Return [x, y] of the center of cell containing provided text 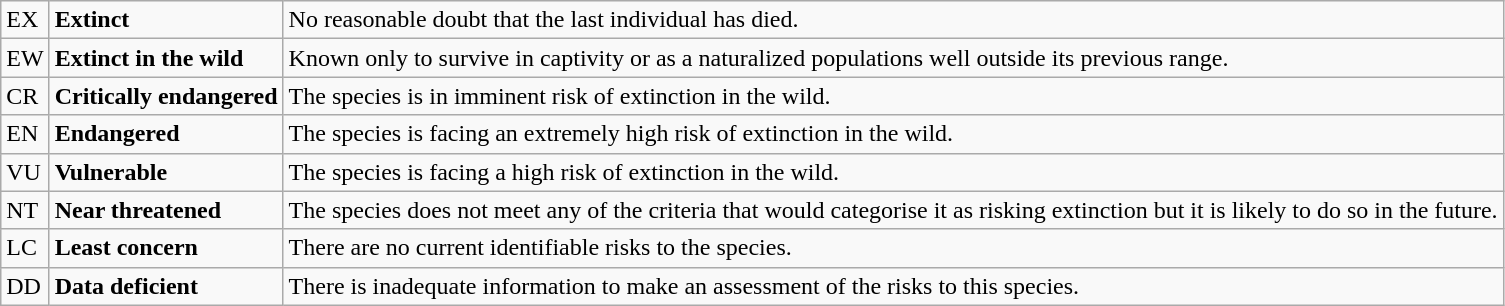
Critically endangered [166, 96]
EW [25, 58]
The species is facing an extremely high risk of extinction in the wild. [893, 134]
VU [25, 172]
There are no current identifiable risks to the species. [893, 248]
Extinct in the wild [166, 58]
Endangered [166, 134]
There is inadequate information to make an assessment of the risks to this species. [893, 286]
Known only to survive in captivity or as a naturalized populations well outside its previous range. [893, 58]
EX [25, 20]
The species does not meet any of the criteria that would categorise it as risking extinction but it is likely to do so in the future. [893, 210]
NT [25, 210]
CR [25, 96]
DD [25, 286]
Vulnerable [166, 172]
Extinct [166, 20]
The species is facing a high risk of extinction in the wild. [893, 172]
Data deficient [166, 286]
EN [25, 134]
Least concern [166, 248]
No reasonable doubt that the last individual has died. [893, 20]
Near threatened [166, 210]
The species is in imminent risk of extinction in the wild. [893, 96]
LC [25, 248]
